Output the [X, Y] coordinate of the center of the cell containing the given text.  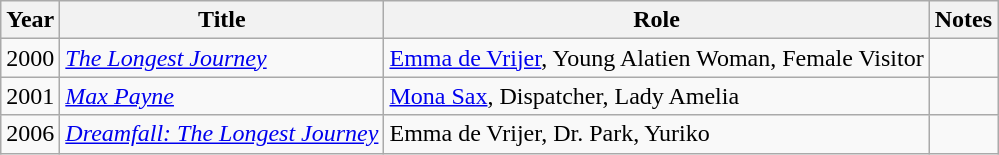
The Longest Journey [222, 58]
Emma de Vrijer, Young Alatien Woman, Female Visitor [656, 58]
Role [656, 20]
Notes [963, 20]
Emma de Vrijer, Dr. Park, Yuriko [656, 134]
Max Payne [222, 96]
2001 [30, 96]
Mona Sax, Dispatcher, Lady Amelia [656, 96]
Year [30, 20]
2000 [30, 58]
Dreamfall: The Longest Journey [222, 134]
Title [222, 20]
2006 [30, 134]
